Determine the [X, Y] coordinate at the center of the cell enclosing the given text.  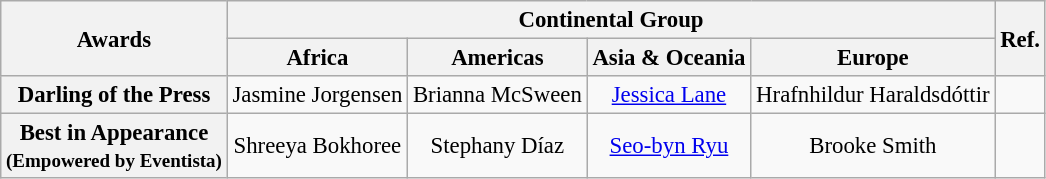
Brianna McSween [498, 95]
Darling of the Press [114, 95]
Africa [317, 58]
Best in Appearance(Empowered by Eventista) [114, 146]
Asia & Oceania [669, 58]
Awards [114, 38]
Brooke Smith [873, 146]
Europe [873, 58]
Stephany Díaz [498, 146]
Shreeya Bokhoree [317, 146]
Jessica Lane [669, 95]
Seo-byn Ryu [669, 146]
Continental Group [611, 20]
Ref. [1020, 38]
Americas [498, 58]
Jasmine Jorgensen [317, 95]
Hrafnhildur Haraldsdóttir [873, 95]
